Determine the [x, y] coordinate at the center of the cell enclosing the given text.  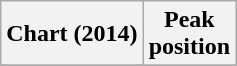
Peakposition [189, 34]
Chart (2014) [72, 34]
